Find where the given text appears and provide that cell's center as (x, y) coordinate. 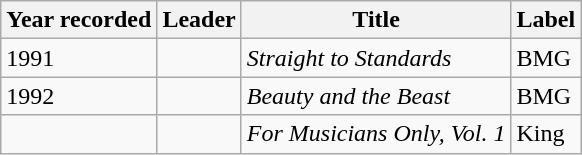
Straight to Standards (376, 58)
Leader (199, 20)
Beauty and the Beast (376, 96)
1991 (79, 58)
For Musicians Only, Vol. 1 (376, 134)
King (546, 134)
Year recorded (79, 20)
Title (376, 20)
Label (546, 20)
1992 (79, 96)
